Identify which cell holds the provided text, then report its (X, Y) central coordinate. 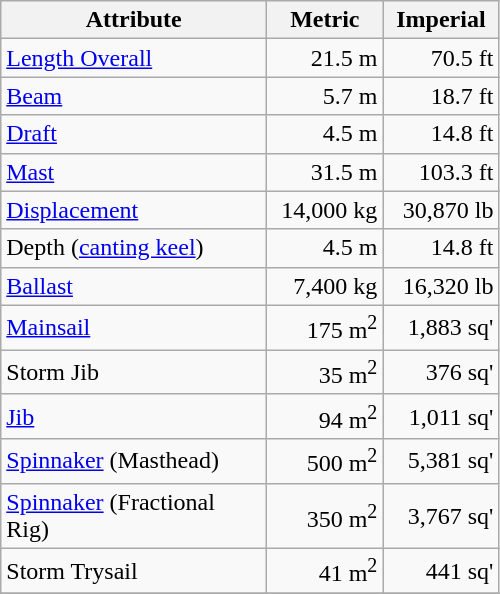
Storm Trysail (134, 572)
Storm Jib (134, 372)
Draft (134, 134)
Spinnaker (Fractional Rig) (134, 516)
31.5 m (325, 172)
Beam (134, 96)
Spinnaker (Masthead) (134, 462)
Ballast (134, 286)
18.7 ft (441, 96)
Metric (325, 20)
94 m2 (325, 416)
70.5 ft (441, 58)
14,000 kg (325, 210)
7,400 kg (325, 286)
5,381 sq' (441, 462)
21.5 m (325, 58)
Depth (canting keel) (134, 248)
16,320 lb (441, 286)
Attribute (134, 20)
175 m2 (325, 328)
30,870 lb (441, 210)
Imperial (441, 20)
1,011 sq' (441, 416)
350 m2 (325, 516)
41 m2 (325, 572)
3,767 sq' (441, 516)
441 sq' (441, 572)
376 sq' (441, 372)
Mainsail (134, 328)
Displacement (134, 210)
35 m2 (325, 372)
500 m2 (325, 462)
Length Overall (134, 58)
103.3 ft (441, 172)
Jib (134, 416)
5.7 m (325, 96)
1,883 sq' (441, 328)
Mast (134, 172)
